Provide the [x, y] coordinate of the cell's center where the given text is located.  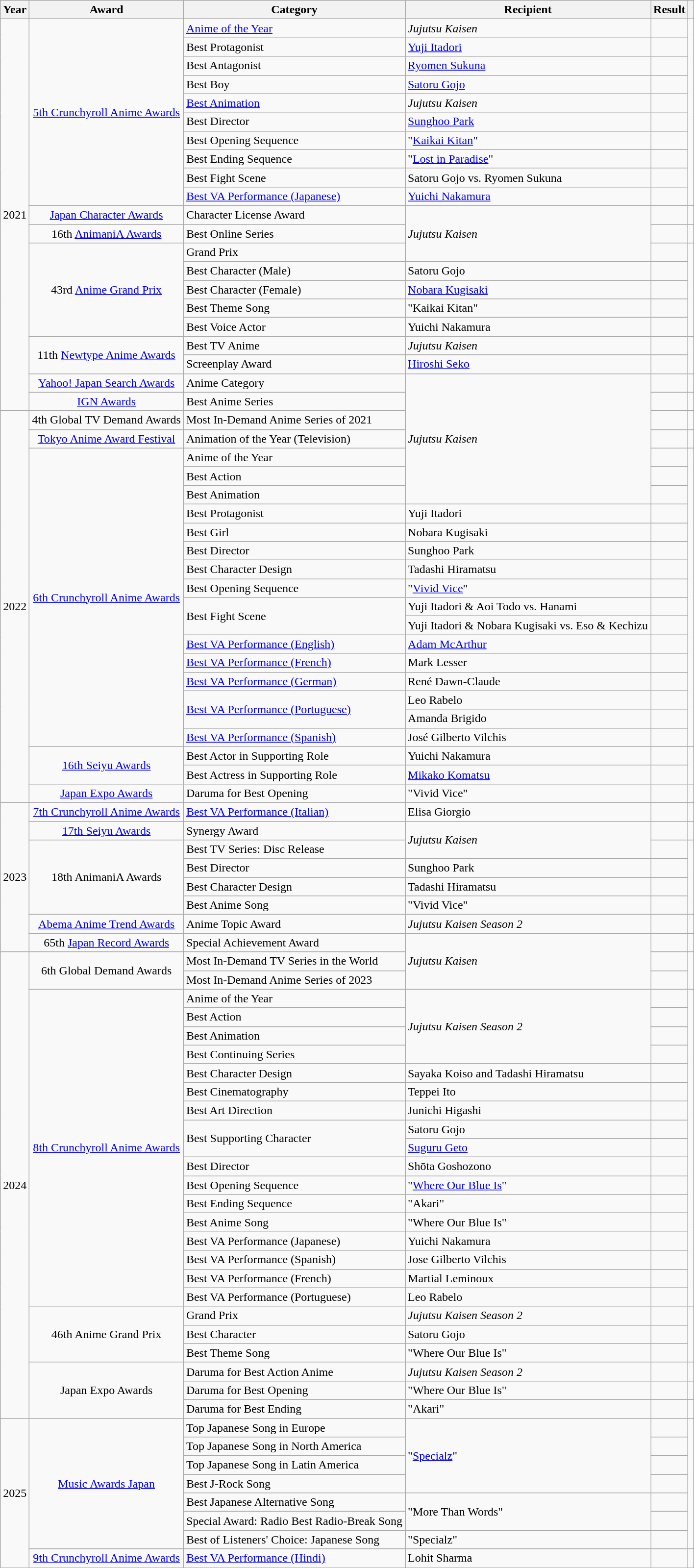
Best TV Series: Disc Release [294, 849]
Martial Leminoux [528, 1278]
Lohit Sharma [528, 1558]
8th Crunchyroll Anime Awards [107, 1148]
2022 [15, 607]
Best Boy [294, 84]
Top Japanese Song in Europe [294, 1428]
65th Japan Record Awards [107, 943]
Best Online Series [294, 234]
Best Cinematography [294, 1092]
Synergy Award [294, 831]
Best Voice Actor [294, 327]
18th AnimaniA Awards [107, 877]
Mikako Komatsu [528, 774]
Teppei Ito [528, 1092]
Elisa Giorgio [528, 812]
Best VA Performance (English) [294, 644]
Year [15, 10]
Best VA Performance (German) [294, 681]
Best Girl [294, 532]
2025 [15, 1493]
4th Global TV Demand Awards [107, 420]
6th Global Demand Awards [107, 971]
17th Seiyu Awards [107, 831]
Yuji Itadori & Aoi Todo vs. Hanami [528, 607]
Top Japanese Song in North America [294, 1446]
Tokyo Anime Award Festival [107, 439]
46th Anime Grand Prix [107, 1334]
Yuji Itadori & Nobara Kugisaki vs. Eso & Kechizu [528, 625]
Anime Category [294, 383]
Character License Award [294, 215]
Satoru Gojo vs. Ryomen Sukuna [528, 177]
Category [294, 10]
Japan Character Awards [107, 215]
Best Actor in Supporting Role [294, 756]
Music Awards Japan [107, 1484]
2023 [15, 877]
5th Crunchyroll Anime Awards [107, 113]
Best VA Performance (Hindi) [294, 1558]
Special Achievement Award [294, 943]
Best Character [294, 1334]
Best Supporting Character [294, 1138]
René Dawn-Claude [528, 681]
Mark Lesser [528, 663]
Top Japanese Song in Latin America [294, 1465]
2021 [15, 215]
Hiroshi Seko [528, 364]
Best Continuing Series [294, 1054]
Best J-Rock Song [294, 1484]
Abema Anime Trend Awards [107, 924]
Best Character (Female) [294, 290]
Result [669, 10]
Junichi Higashi [528, 1110]
Best Art Direction [294, 1110]
Best Antagonist [294, 66]
9th Crunchyroll Anime Awards [107, 1558]
"More Than Words" [528, 1512]
43rd Anime Grand Prix [107, 290]
Yahoo! Japan Search Awards [107, 383]
Award [107, 10]
11th Newtype Anime Awards [107, 355]
7th Crunchyroll Anime Awards [107, 812]
Special Award: Radio Best Radio-Break Song [294, 1521]
Daruma for Best Action Anime [294, 1371]
Screenplay Award [294, 364]
Amanda Brigido [528, 719]
16th AnimaniA Awards [107, 234]
Best VA Performance (Italian) [294, 812]
Ryomen Sukuna [528, 66]
Animation of the Year (Television) [294, 439]
Best Japanese Alternative Song [294, 1502]
José Gilberto Vilchis [528, 737]
Most In-Demand Anime Series of 2023 [294, 980]
Recipient [528, 10]
"Lost in Paradise" [528, 159]
2024 [15, 1185]
Daruma for Best Ending [294, 1409]
Most In-Demand TV Series in the World [294, 961]
Best Actress in Supporting Role [294, 774]
Best Anime Series [294, 401]
Most In-Demand Anime Series of 2021 [294, 420]
Sayaka Koiso and Tadashi Hiramatsu [528, 1073]
Anime Topic Award [294, 924]
Jose Gilberto Vilchis [528, 1260]
Best of Listeners' Choice: Japanese Song [294, 1540]
Suguru Geto [528, 1148]
Shōta Goshozono [528, 1167]
Best Character (Male) [294, 271]
Best TV Anime [294, 346]
16th Seiyu Awards [107, 765]
6th Crunchyroll Anime Awards [107, 597]
IGN Awards [107, 401]
Adam McArthur [528, 644]
